Find where the given text appears and provide that cell's center as (x, y) coordinate. 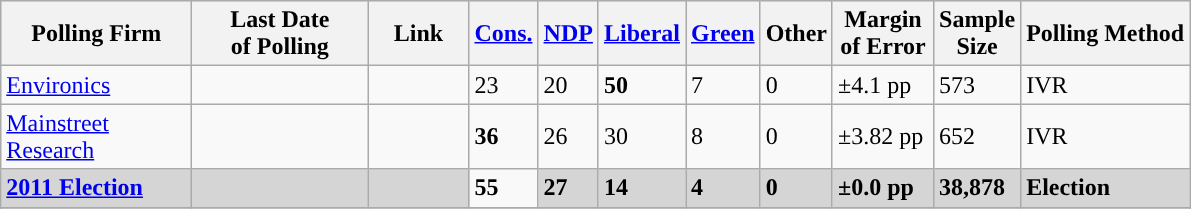
23 (504, 85)
Mainstreet Research (96, 136)
Polling Firm (96, 34)
Marginof Error (882, 34)
Last Dateof Polling (280, 34)
NDP (568, 34)
36 (504, 136)
55 (504, 188)
Green (724, 34)
4 (724, 188)
±3.82 pp (882, 136)
27 (568, 188)
8 (724, 136)
Environics (96, 85)
7 (724, 85)
Other (796, 34)
Liberal (642, 34)
2011 Election (96, 188)
±4.1 pp (882, 85)
20 (568, 85)
573 (978, 85)
Polling Method (1106, 34)
30 (642, 136)
Election (1106, 188)
652 (978, 136)
Cons. (504, 34)
Link (418, 34)
14 (642, 188)
38,878 (978, 188)
±0.0 pp (882, 188)
SampleSize (978, 34)
50 (642, 85)
26 (568, 136)
